Identify which cell holds the provided text, then report its (x, y) central coordinate. 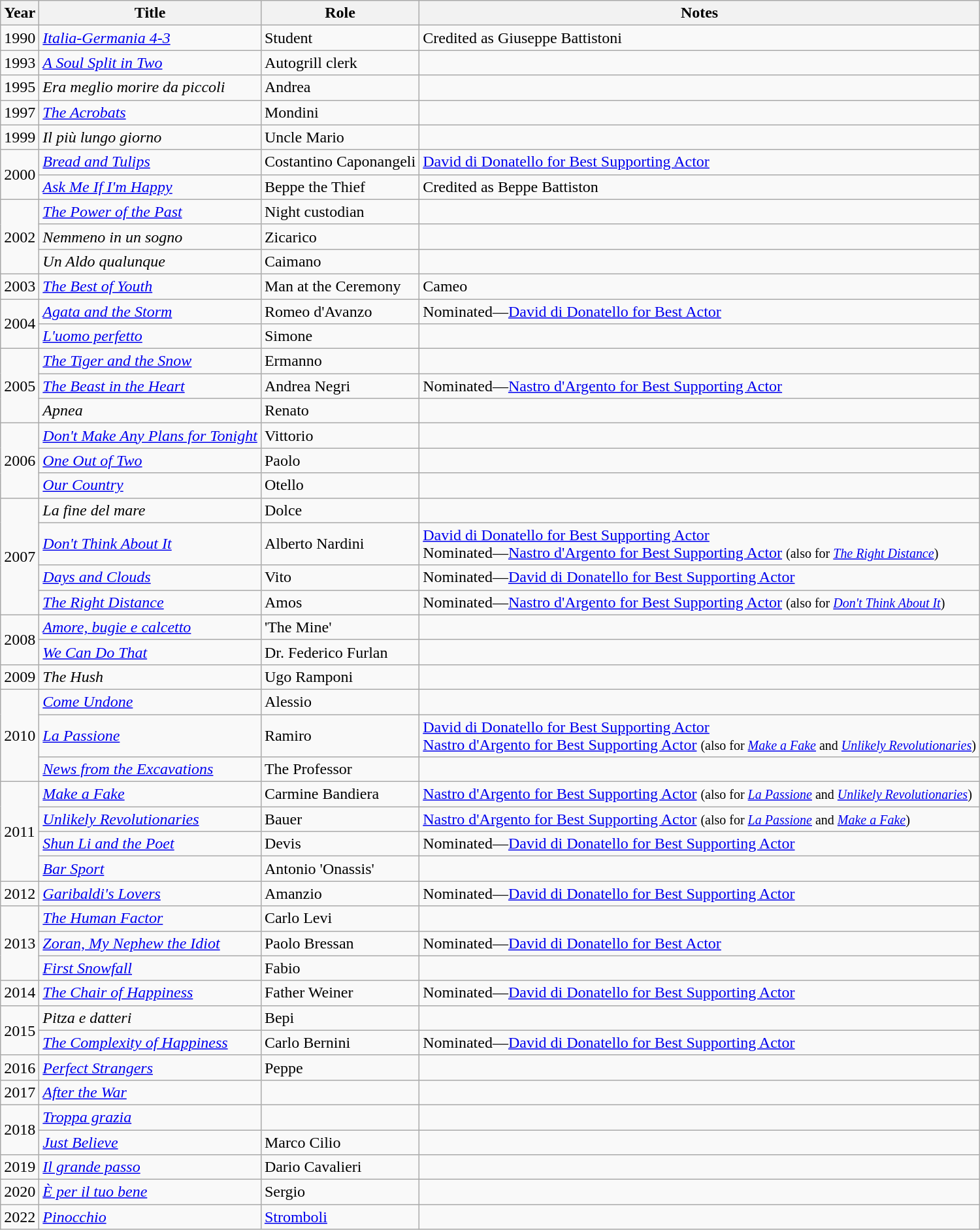
Cameo (700, 286)
Pinocchio (150, 1217)
Garibaldi's Lovers (150, 894)
2005 (20, 386)
È per il tuo bene (150, 1192)
Amos (340, 602)
Andrea (340, 88)
Nastro d'Argento for Best Supporting Actor (also for La Passione and Make a Fake) (700, 819)
2013 (20, 943)
Ermanno (340, 361)
Stromboli (340, 1217)
2003 (20, 286)
Ask Me If I'm Happy (150, 187)
2006 (20, 461)
Mondini (340, 112)
Alessio (340, 702)
Marco Cilio (340, 1142)
Zicarico (340, 236)
Bauer (340, 819)
Dolce (340, 510)
1995 (20, 88)
Dario Cavalieri (340, 1167)
Bread and Tulips (150, 162)
2008 (20, 639)
First Snowfall (150, 968)
Romeo d'Avanzo (340, 312)
Autogrill clerk (340, 63)
2010 (20, 736)
A Soul Split in Two (150, 63)
Beppe the Thief (340, 187)
Troppa grazia (150, 1117)
1997 (20, 112)
2019 (20, 1167)
The Power of the Past (150, 212)
2015 (20, 1030)
La fine del mare (150, 510)
2009 (20, 677)
Paolo Bressan (340, 943)
Credited as Giuseppe Battistoni (700, 38)
One Out of Two (150, 461)
Renato (340, 411)
After the War (150, 1092)
The Right Distance (150, 602)
Il più lungo giorno (150, 137)
Ramiro (340, 736)
Just Believe (150, 1142)
Amore, bugie e calcetto (150, 627)
1999 (20, 137)
1993 (20, 63)
Bepi (340, 1018)
Night custodian (340, 212)
The Chair of Happiness (150, 993)
Unlikely Revolutionaries (150, 819)
Zoran, My Nephew the Idiot (150, 943)
Ugo Ramponi (340, 677)
2011 (20, 832)
Otello (340, 485)
Our Country (150, 485)
Peppe (340, 1067)
Carlo Levi (340, 918)
The Hush (150, 677)
Don't Think About It (150, 543)
David di Donatello for Best Supporting Actor (700, 162)
Shun Li and the Poet (150, 844)
Role (340, 13)
The Complexity of Happiness (150, 1043)
2002 (20, 236)
The Best of Youth (150, 286)
Italia-Germania 4-3 (150, 38)
Fabio (340, 968)
The Human Factor (150, 918)
Vittorio (340, 436)
Don't Make Any Plans for Tonight (150, 436)
2018 (20, 1129)
2000 (20, 174)
Agata and the Storm (150, 312)
Antonio 'Onassis' (340, 869)
2004 (20, 324)
The Acrobats (150, 112)
Apnea (150, 411)
Bar Sport (150, 869)
Carlo Bernini (340, 1043)
Credited as Beppe Battiston (700, 187)
La Passione (150, 736)
Era meglio morire da piccoli (150, 88)
Days and Clouds (150, 577)
Caimano (340, 261)
Notes (700, 13)
'The Mine' (340, 627)
Year (20, 13)
Sergio (340, 1192)
David di Donatello for Best Supporting ActorNastro d'Argento for Best Supporting Actor (also for Make a Fake and Unlikely Revolutionaries) (700, 736)
Nemmeno in un sogno (150, 236)
Dr. Federico Furlan (340, 652)
Un Aldo qualunque (150, 261)
2017 (20, 1092)
2007 (20, 557)
1990 (20, 38)
Amanzio (340, 894)
News from the Excavations (150, 769)
David di Donatello for Best Supporting ActorNominated—Nastro d'Argento for Best Supporting Actor (also for The Right Distance) (700, 543)
Uncle Mario (340, 137)
The Beast in the Heart (150, 386)
Title (150, 13)
Vito (340, 577)
We Can Do That (150, 652)
2020 (20, 1192)
Man at the Ceremony (340, 286)
Devis (340, 844)
Come Undone (150, 702)
Paolo (340, 461)
Student (340, 38)
Nastro d'Argento for Best Supporting Actor (also for La Passione and Unlikely Revolutionaries) (700, 794)
Simone (340, 336)
Perfect Strangers (150, 1067)
Andrea Negri (340, 386)
Nominated—Nastro d'Argento for Best Supporting Actor (also for Don't Think About It) (700, 602)
Carmine Bandiera (340, 794)
2022 (20, 1217)
Alberto Nardini (340, 543)
Father Weiner (340, 993)
Il grande passo (150, 1167)
2014 (20, 993)
Pitza e datteri (150, 1018)
Nominated—Nastro d'Argento for Best Supporting Actor (700, 386)
The Professor (340, 769)
Make a Fake (150, 794)
Costantino Caponangeli (340, 162)
L'uomo perfetto (150, 336)
2016 (20, 1067)
2012 (20, 894)
The Tiger and the Snow (150, 361)
